Extract the [x, y] coordinate from the center of the cell holding the provided text.  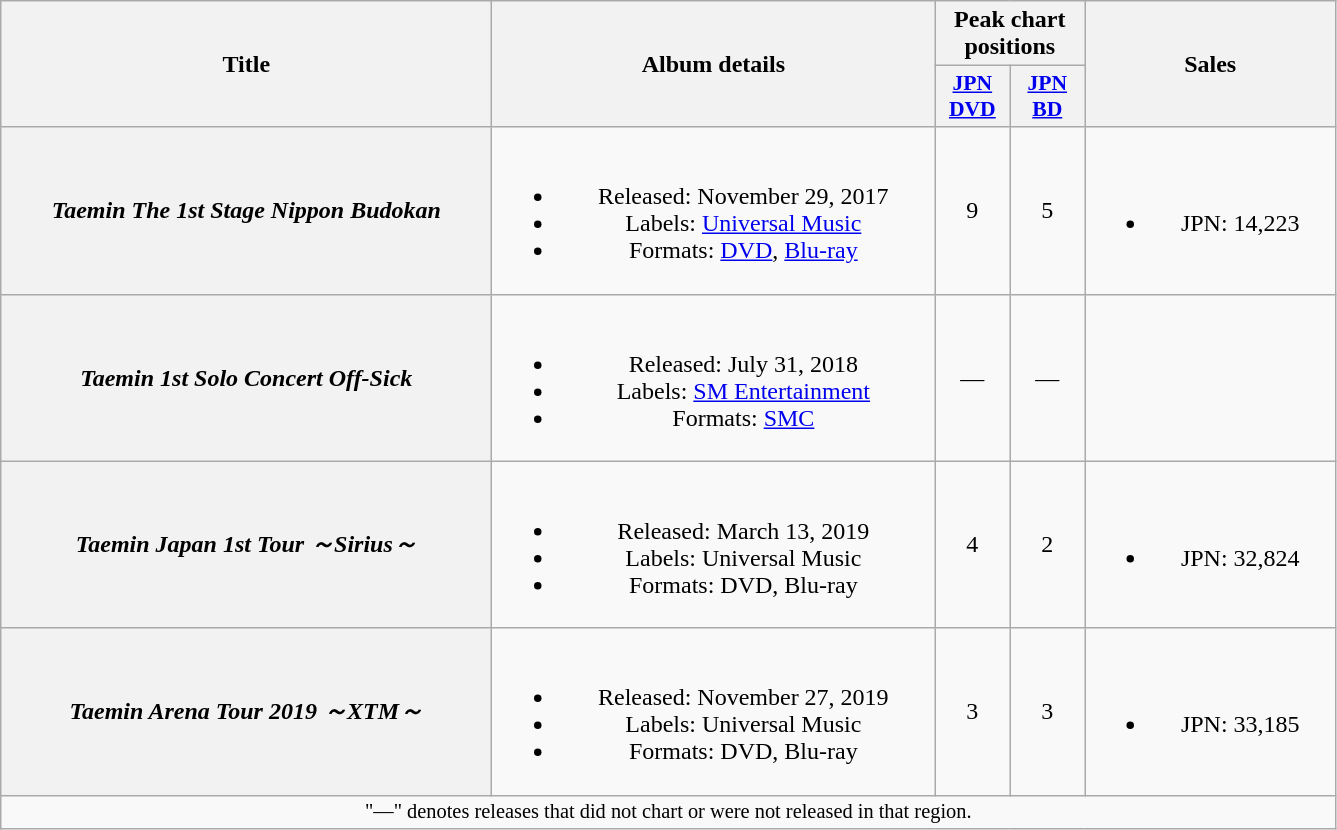
9 [972, 210]
JPN: 33,185 [1210, 712]
Taemin Japan 1st Tour ～Sirius～ [246, 544]
Peak chart positions [1010, 34]
Sales [1210, 64]
4 [972, 544]
Released: July 31, 2018Labels: SM EntertainmentFormats: SMC [714, 378]
JPN: 14,223 [1210, 210]
Released: November 29, 2017Labels: Universal MusicFormats: DVD, Blu-ray [714, 210]
Title [246, 64]
Taemin 1st Solo Concert Off-Sick [246, 378]
5 [1048, 210]
JPN: 32,824 [1210, 544]
Taemin Arena Tour 2019 ～XTM～ [246, 712]
JPNDVD [972, 96]
Released: March 13, 2019Labels: Universal MusicFormats: DVD, Blu-ray [714, 544]
"—" denotes releases that did not chart or were not released in that region. [668, 812]
2 [1048, 544]
Taemin The 1st Stage Nippon Budokan [246, 210]
Album details [714, 64]
Released: November 27, 2019Labels: Universal MusicFormats: DVD, Blu-ray [714, 712]
JPNBD [1048, 96]
